Pinpoint the cell where the given text exists, returning its (X, Y) midpoint coordinate. 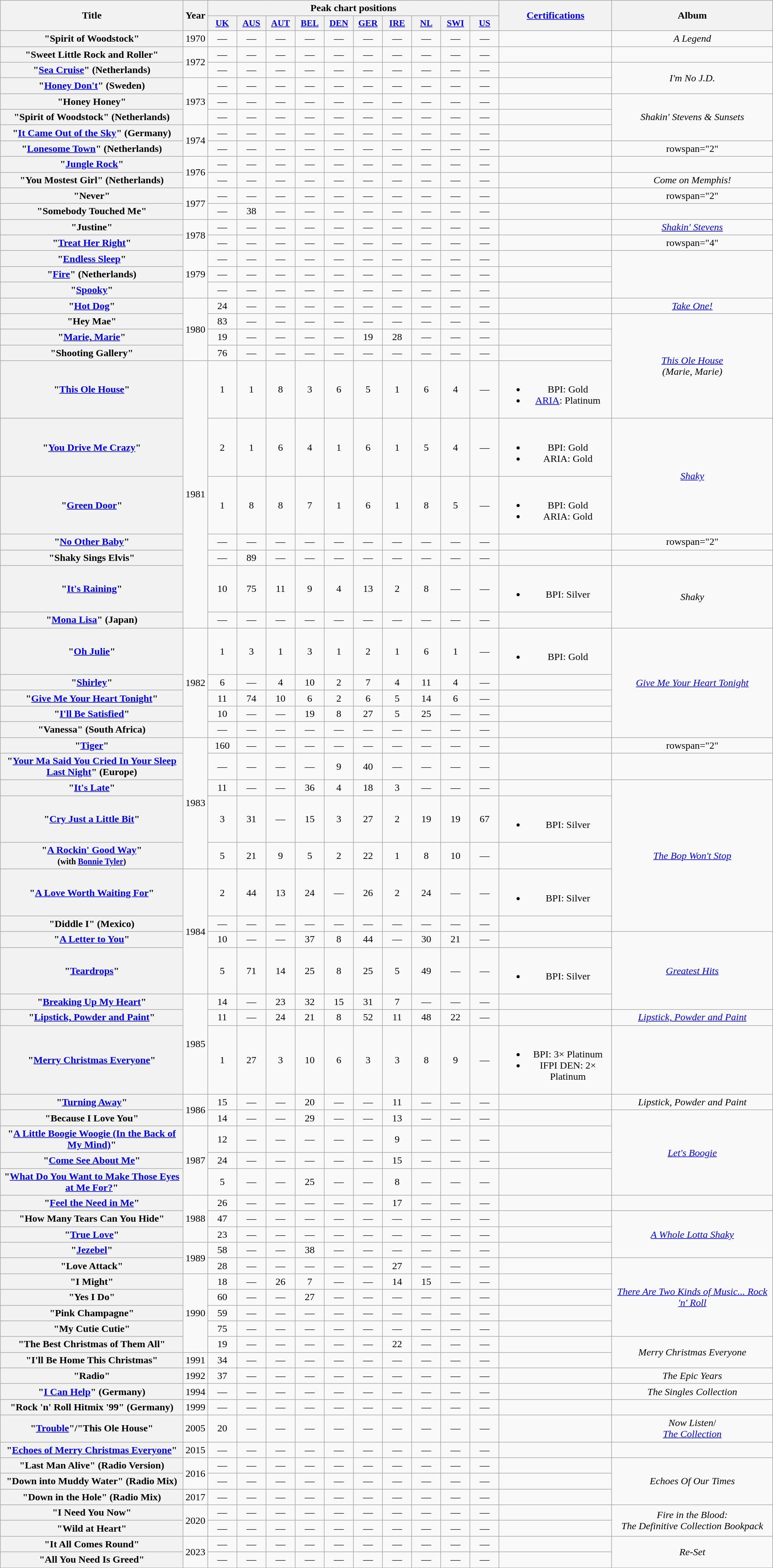
2020 (196, 1521)
SWI (456, 24)
1992 (196, 1376)
"Come See About Me" (92, 1160)
49 (426, 971)
30 (426, 939)
Peak chart positions (353, 8)
74 (251, 698)
2005 (196, 1428)
1990 (196, 1313)
"It's Late" (92, 788)
"A Love Worth Waiting For" (92, 892)
GER (368, 24)
"Teardrops" (92, 971)
Shakin' Stevens (692, 227)
2015 (196, 1450)
Take One! (692, 306)
AUT (281, 24)
BEL (310, 24)
"I Might" (92, 1282)
1982 (196, 683)
71 (251, 971)
"Sweet Little Rock and Roller" (92, 54)
Echoes Of Our Times (692, 1481)
Certifications (556, 16)
The Singles Collection (692, 1391)
2023 (196, 1552)
"The Best Christmas of Them All" (92, 1344)
"Marie, Marie" (92, 337)
"Never" (92, 196)
BPI: Gold (556, 651)
Come on Memphis! (692, 180)
"A Rockin' Good Way" (with Bonnie Tyler) (92, 856)
"Somebody Touched Me" (92, 211)
"Spooky" (92, 290)
40 (368, 767)
60 (222, 1297)
"You Drive Me Crazy" (92, 447)
"Diddle I" (Mexico) (92, 924)
"Because I Love You" (92, 1118)
1978 (196, 235)
Title (92, 16)
Shakin' Stevens & Sunsets (692, 117)
1983 (196, 803)
"True Love" (92, 1235)
"I'll Be Satisfied" (92, 714)
29 (310, 1118)
"Green Door" (92, 505)
1976 (196, 172)
"Last Man Alive" (Radio Version) (92, 1466)
AUS (251, 24)
"Yes I Do" (92, 1297)
67 (485, 819)
1970 (196, 38)
"Radio" (92, 1376)
Give Me Your Heart Tonight (692, 683)
1977 (196, 203)
1973 (196, 102)
"A Letter to You" (92, 939)
"Give Me Your Heart Tonight" (92, 698)
52 (368, 1017)
2016 (196, 1473)
"All You Need Is Greed" (92, 1560)
"How Many Tears Can You Hide" (92, 1219)
"Shooting Gallery" (92, 353)
1974 (196, 141)
2017 (196, 1497)
"Oh Julie" (92, 651)
76 (222, 353)
"Wild at Heart" (92, 1528)
"I Need You Now" (92, 1513)
1994 (196, 1391)
17 (397, 1203)
Fire in the Blood: The Definitive Collection Bookpack (692, 1521)
"No Other Baby" (92, 542)
"Lipstick, Powder and Paint" (92, 1017)
"Shaky Sings Elvis" (92, 558)
12 (222, 1139)
"Tiger" (92, 745)
"Pink Champagne" (92, 1313)
This Ole House(Marie, Marie) (692, 366)
1980 (196, 329)
"Feel the Need in Me" (92, 1203)
I'm No J.D. (692, 78)
BPI: 3× PlatinumIFPI DEN: 2× Platinum (556, 1060)
Merry Christmas Everyone (692, 1352)
"Spirit of Woodstock" (92, 38)
A Legend (692, 38)
"Hey Mae" (92, 322)
"Lonesome Town" (Netherlands) (92, 149)
"Breaking Up My Heart" (92, 1002)
"Hot Dog" (92, 306)
Year (196, 16)
"Turning Away" (92, 1102)
"Sea Cruise" (Netherlands) (92, 70)
The Bop Won't Stop (692, 856)
"Trouble"/"This Ole House" (92, 1428)
1985 (196, 1044)
36 (310, 788)
Greatest Hits (692, 971)
1984 (196, 932)
1991 (196, 1360)
58 (222, 1250)
1972 (196, 62)
"Jungle Rock" (92, 164)
47 (222, 1219)
1999 (196, 1407)
"Spirit of Woodstock" (Netherlands) (92, 117)
"Honey Don't" (Sweden) (92, 86)
"Honey Honey" (92, 102)
34 (222, 1360)
"Jezebel" (92, 1250)
1981 (196, 494)
rowspan="4" (692, 243)
"Down into Muddy Water" (Radio Mix) (92, 1481)
"Justine" (92, 227)
"Cry Just a Little Bit" (92, 819)
The Epic Years (692, 1376)
BPI: GoldARIA: Platinum (556, 390)
A Whole Lotta Shaky (692, 1235)
89 (251, 558)
"Treat Her Right" (92, 243)
1979 (196, 274)
160 (222, 745)
There Are Two Kinds of Music... Rock 'n' Roll (692, 1297)
"Merry Christmas Everyone" (92, 1060)
"Love Attack" (92, 1266)
"My Cutie Cutie" (92, 1329)
"It's Raining" (92, 589)
NL (426, 24)
"Endless Sleep" (92, 258)
"I Can Help" (Germany) (92, 1391)
1988 (196, 1219)
1989 (196, 1258)
Re-Set (692, 1552)
Album (692, 16)
UK (222, 24)
"It All Comes Round" (92, 1544)
83 (222, 322)
"You Mostest Girl" (Netherlands) (92, 180)
1987 (196, 1160)
32 (310, 1002)
"A Little Boogie Woogie (In the Back of My Mind)" (92, 1139)
IRE (397, 24)
"Rock 'n' Roll Hitmix '99" (Germany) (92, 1407)
"This Ole House" (92, 390)
DEN (339, 24)
"Echoes of Merry Christmas Everyone" (92, 1450)
Now Listen/The Collection (692, 1428)
"What Do You Want to Make Those Eyes at Me For?" (92, 1181)
59 (222, 1313)
US (485, 24)
"Mona Lisa" (Japan) (92, 620)
Let's Boogie (692, 1152)
"I'll Be Home This Christmas" (92, 1360)
1986 (196, 1110)
48 (426, 1017)
"Fire" (Netherlands) (92, 274)
"Down in the Hole" (Radio Mix) (92, 1497)
"Vanessa" (South Africa) (92, 729)
"Shirley" (92, 682)
"It Came Out of the Sky" (Germany) (92, 133)
"Your Ma Said You Cried In Your Sleep Last Night" (Europe) (92, 767)
